Extract the [x, y] coordinate from the center of the cell holding the provided text.  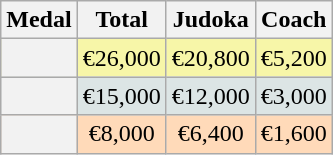
Total [122, 20]
Judoka [210, 20]
€1,600 [294, 134]
Medal [39, 20]
€8,000 [122, 134]
Coach [294, 20]
€5,200 [294, 58]
€3,000 [294, 96]
€26,000 [122, 58]
€20,800 [210, 58]
€12,000 [210, 96]
€6,400 [210, 134]
€15,000 [122, 96]
